For the text-containing cell, return its midpoint in [x, y] coordinate format. 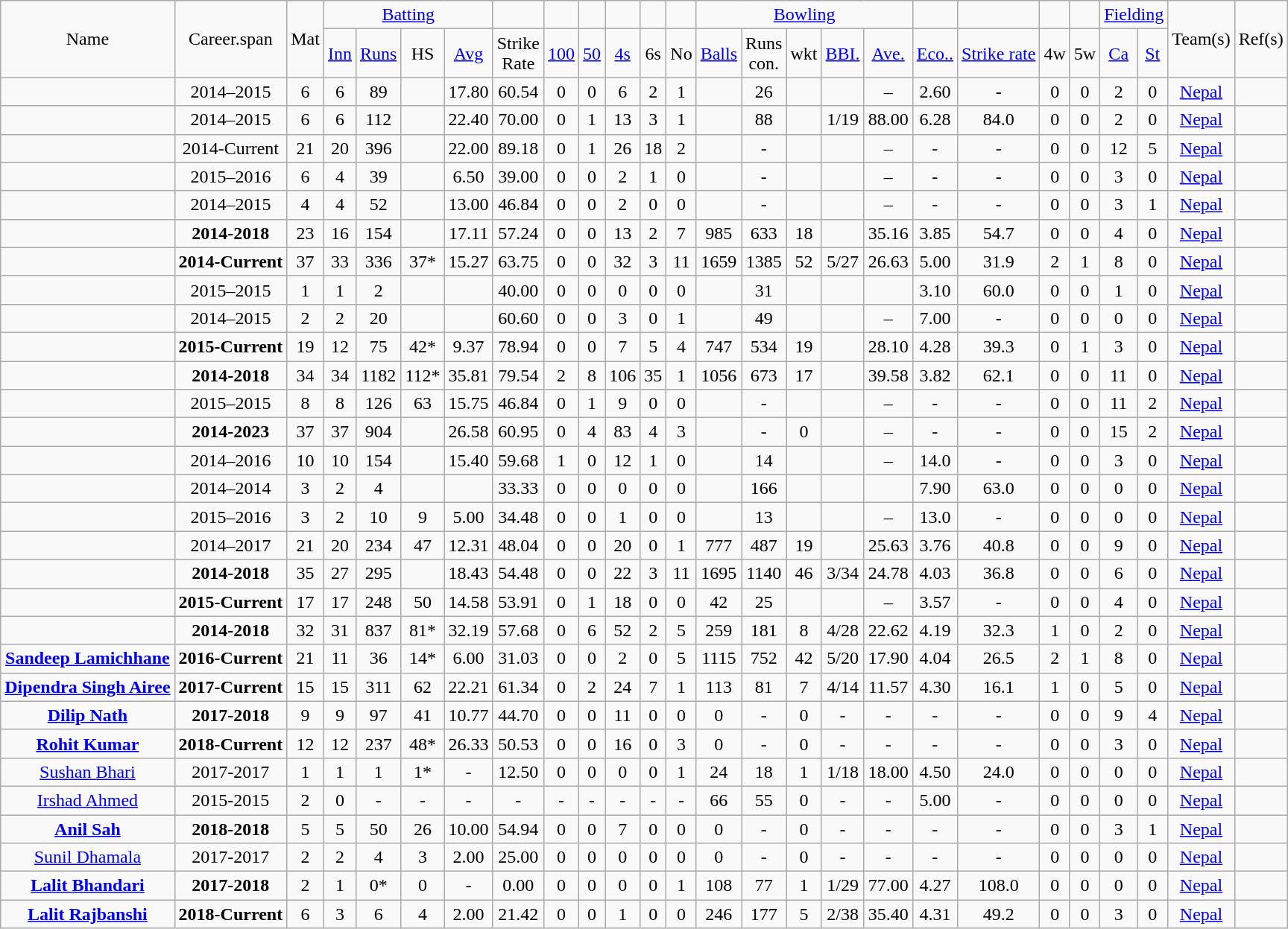
88.00 [888, 120]
25.63 [888, 545]
Batting [408, 15]
1/19 [842, 120]
83 [623, 432]
26.33 [468, 743]
13.00 [468, 205]
66 [719, 800]
1659 [719, 261]
112 [378, 120]
5w [1085, 54]
26.63 [888, 261]
63 [423, 404]
Sushan Bhari [88, 772]
14.58 [468, 602]
StrikeRate [518, 54]
40.00 [518, 290]
248 [378, 602]
48* [423, 743]
39 [378, 177]
39.00 [518, 177]
63.75 [518, 261]
54.7 [999, 233]
28.10 [888, 346]
27 [340, 574]
22.00 [468, 148]
2014–2014 [231, 489]
Dipendra Singh Airee [88, 687]
48.04 [518, 545]
37* [423, 261]
88 [764, 120]
112* [423, 375]
Lalit Rajbanshi [88, 914]
St [1152, 54]
777 [719, 545]
4.50 [935, 772]
3.57 [935, 602]
55 [764, 800]
10.77 [468, 715]
Lalit Bhandari [88, 886]
60.95 [518, 432]
3.76 [935, 545]
40.8 [999, 545]
5/27 [842, 261]
14.0 [935, 460]
25 [764, 602]
49 [764, 318]
89 [378, 92]
22 [623, 574]
13.0 [935, 517]
6.50 [468, 177]
60.60 [518, 318]
15.40 [468, 460]
752 [764, 659]
31.03 [518, 659]
113 [719, 687]
4.27 [935, 886]
108.0 [999, 886]
HS [423, 54]
534 [764, 346]
2014–2017 [231, 545]
34.48 [518, 517]
22.21 [468, 687]
60.54 [518, 92]
Strike rate [999, 54]
Avg [468, 54]
Eco.. [935, 54]
1115 [719, 659]
Sandeep Lamichhane [88, 659]
234 [378, 545]
33 [340, 261]
5/20 [842, 659]
259 [719, 630]
60.0 [999, 290]
97 [378, 715]
54.94 [518, 829]
17.90 [888, 659]
18.43 [468, 574]
59.68 [518, 460]
1/29 [842, 886]
2016-Current [231, 659]
50.53 [518, 743]
42* [423, 346]
7.90 [935, 489]
14 [764, 460]
100 [562, 54]
62.1 [999, 375]
15.75 [468, 404]
9.37 [468, 346]
63.0 [999, 489]
4.03 [935, 574]
32.19 [468, 630]
81 [764, 687]
49.2 [999, 914]
18.00 [888, 772]
57.68 [518, 630]
181 [764, 630]
Inn [340, 54]
36.8 [999, 574]
Irshad Ahmed [88, 800]
2014–2016 [231, 460]
wkt [804, 54]
1385 [764, 261]
17.80 [468, 92]
3.85 [935, 233]
24.78 [888, 574]
22.40 [468, 120]
81* [423, 630]
4.19 [935, 630]
62 [423, 687]
39.58 [888, 375]
4s [623, 54]
7.00 [935, 318]
837 [378, 630]
25.00 [518, 857]
904 [378, 432]
Bowling [804, 15]
53.91 [518, 602]
295 [378, 574]
Name [88, 39]
24.0 [999, 772]
4.04 [935, 659]
Rohit Kumar [88, 743]
12.31 [468, 545]
633 [764, 233]
246 [719, 914]
2017-Current [231, 687]
89.18 [518, 148]
79.54 [518, 375]
No [681, 54]
70.00 [518, 120]
673 [764, 375]
Balls [719, 54]
177 [764, 914]
26.5 [999, 659]
Ref(s) [1261, 39]
32.3 [999, 630]
35.16 [888, 233]
108 [719, 886]
4/28 [842, 630]
75 [378, 346]
2015-2015 [231, 800]
0.00 [518, 886]
21.42 [518, 914]
61.34 [518, 687]
12.50 [518, 772]
14* [423, 659]
35.40 [888, 914]
31.9 [999, 261]
3/34 [842, 574]
166 [764, 489]
57.24 [518, 233]
0* [378, 886]
396 [378, 148]
77 [764, 886]
Ca [1119, 54]
35.81 [468, 375]
6.28 [935, 120]
11.57 [888, 687]
Mat [306, 39]
487 [764, 545]
3.10 [935, 290]
77.00 [888, 886]
10.00 [468, 829]
985 [719, 233]
17.11 [468, 233]
311 [378, 687]
2/38 [842, 914]
44.70 [518, 715]
26.58 [468, 432]
1182 [378, 375]
Dilip Nath [88, 715]
747 [719, 346]
33.33 [518, 489]
Team(s) [1202, 39]
BBI. [842, 54]
4.31 [935, 914]
1* [423, 772]
3.82 [935, 375]
22.62 [888, 630]
15.27 [468, 261]
Runs [378, 54]
4w [1055, 54]
6s [653, 54]
Sunil Dhamala [88, 857]
Runscon. [764, 54]
1/18 [842, 772]
1695 [719, 574]
Career.span [231, 39]
46 [804, 574]
36 [378, 659]
2014-2023 [231, 432]
Fielding [1134, 15]
Anil Sah [88, 829]
106 [623, 375]
47 [423, 545]
39.3 [999, 346]
84.0 [999, 120]
1056 [719, 375]
237 [378, 743]
126 [378, 404]
54.48 [518, 574]
Ave. [888, 54]
2018-2018 [231, 829]
41 [423, 715]
4.28 [935, 346]
1140 [764, 574]
2.60 [935, 92]
23 [306, 233]
4/14 [842, 687]
4.30 [935, 687]
16.1 [999, 687]
336 [378, 261]
6.00 [468, 659]
78.94 [518, 346]
